Return the [X, Y] coordinate for the center point of the cell that contains the specified text.  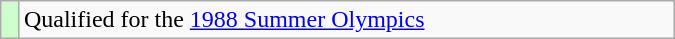
Qualified for the 1988 Summer Olympics [346, 20]
